Locate the cell with the specified text and output its (x, y) center coordinate. 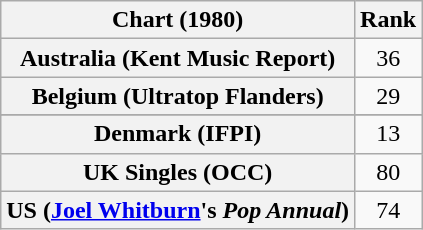
74 (388, 210)
Rank (388, 20)
36 (388, 58)
Australia (Kent Music Report) (178, 58)
29 (388, 96)
US (Joel Whitburn's Pop Annual) (178, 210)
Denmark (IFPI) (178, 134)
80 (388, 172)
Chart (1980) (178, 20)
UK Singles (OCC) (178, 172)
13 (388, 134)
Belgium (Ultratop Flanders) (178, 96)
